Locate the cell with the specified text and output its [x, y] center coordinate. 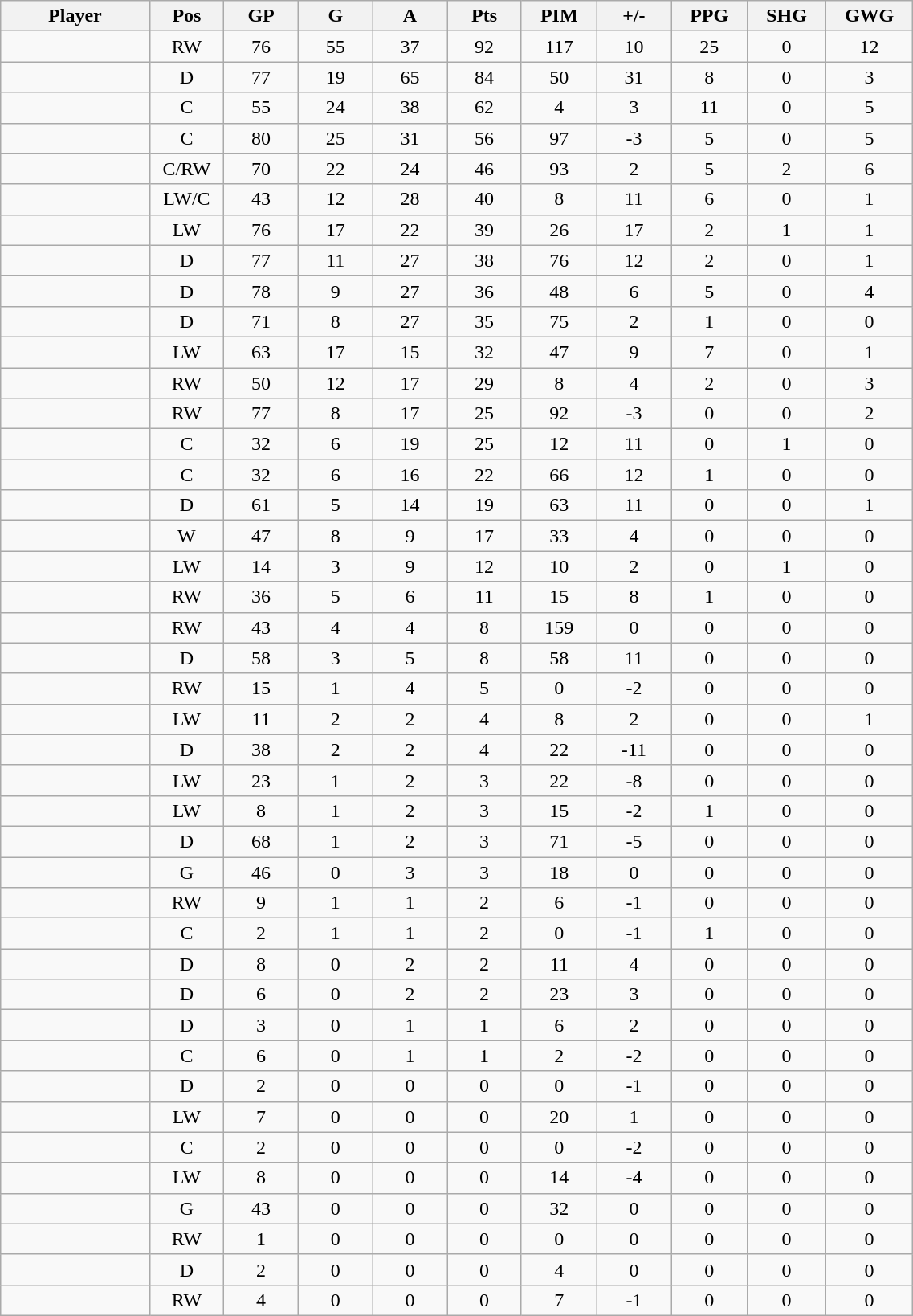
159 [559, 627]
40 [485, 199]
28 [410, 199]
80 [262, 138]
-11 [634, 750]
GWG [869, 16]
PIM [559, 16]
SHG [787, 16]
20 [559, 1117]
65 [410, 77]
62 [485, 108]
97 [559, 138]
78 [262, 291]
-5 [634, 841]
W [186, 536]
39 [485, 230]
26 [559, 230]
48 [559, 291]
A [410, 16]
-8 [634, 780]
33 [559, 536]
66 [559, 475]
68 [262, 841]
GP [262, 16]
Pts [485, 16]
29 [485, 383]
LW/C [186, 199]
Player [75, 16]
75 [559, 321]
Pos [186, 16]
PPG [710, 16]
56 [485, 138]
16 [410, 475]
93 [559, 169]
C/RW [186, 169]
117 [559, 47]
18 [559, 872]
37 [410, 47]
-4 [634, 1178]
61 [262, 505]
84 [485, 77]
70 [262, 169]
+/- [634, 16]
35 [485, 321]
